Search for the cell housing the specified text and yield its [x, y] center coordinate. 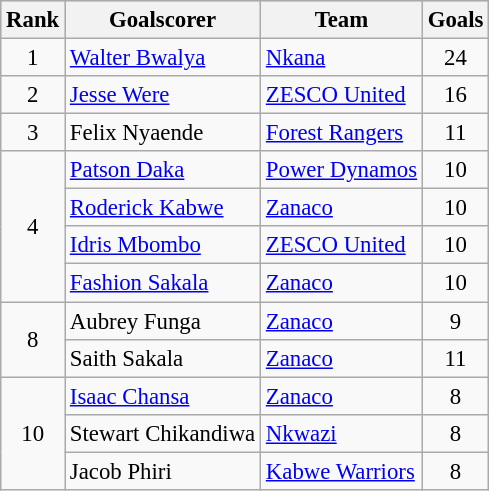
Rank [33, 20]
Team [342, 20]
4 [33, 226]
Fashion Sakala [163, 283]
Jesse Were [163, 95]
Goals [455, 20]
Felix Nyaende [163, 133]
Power Dynamos [342, 170]
Kabwe Warriors [342, 471]
Goalscorer [163, 20]
Saith Sakala [163, 358]
Isaac Chansa [163, 396]
Roderick Kabwe [163, 208]
Forest Rangers [342, 133]
1 [33, 58]
16 [455, 95]
3 [33, 133]
Nkana [342, 58]
Aubrey Funga [163, 321]
Patson Daka [163, 170]
Idris Mbombo [163, 245]
9 [455, 321]
2 [33, 95]
Walter Bwalya [163, 58]
Nkwazi [342, 433]
24 [455, 58]
Stewart Chikandiwa [163, 433]
Jacob Phiri [163, 471]
